Determine the (X, Y) coordinate at the center of the cell enclosing the given text.  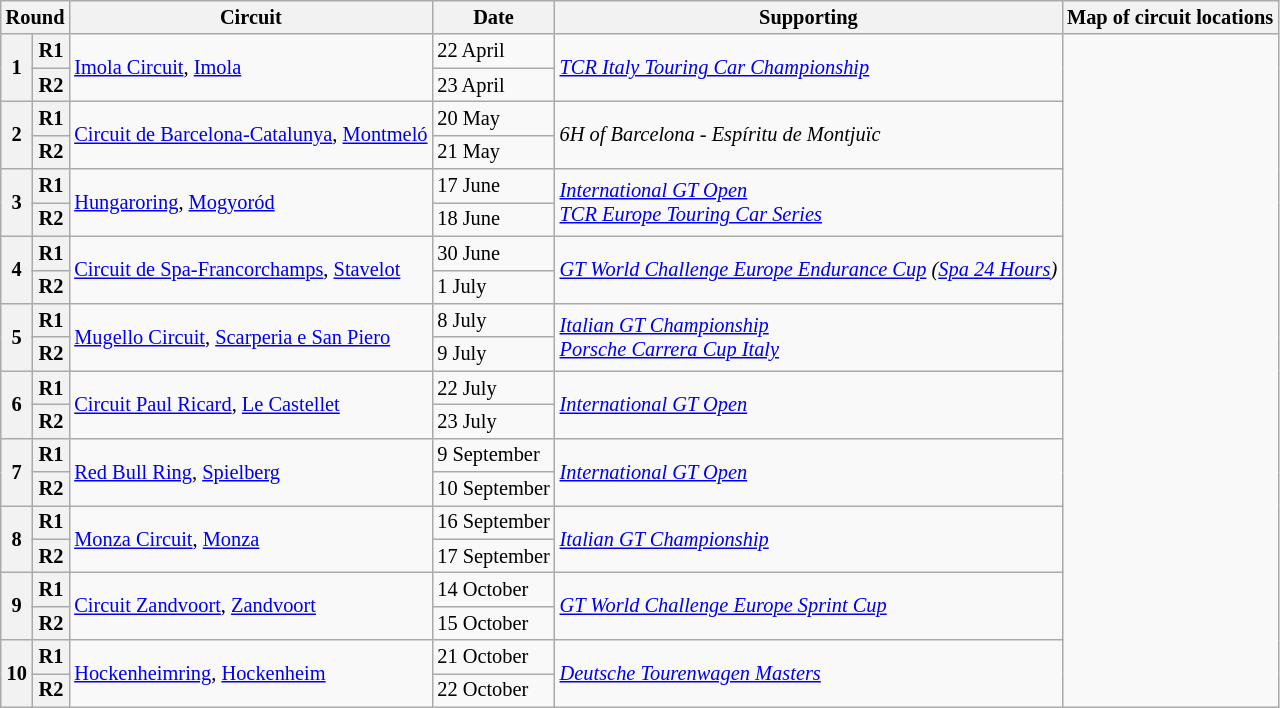
Deutsche Tourenwagen Masters (808, 674)
1 July (493, 287)
Circuit de Spa-Francorchamps, Stavelot (250, 270)
9 September (493, 455)
Date (493, 17)
GT World Challenge Europe Endurance Cup (Spa 24 Hours) (808, 270)
20 May (493, 118)
Hungaroring, Mogyoród (250, 202)
Imola Circuit, Imola (250, 68)
Map of circuit locations (1170, 17)
Circuit de Barcelona-Catalunya, Montmeló (250, 134)
Circuit (250, 17)
9 July (493, 354)
21 May (493, 152)
8 (17, 538)
21 October (493, 657)
Red Bull Ring, Spielberg (250, 472)
GT World Challenge Europe Sprint Cup (808, 606)
5 (17, 336)
Supporting (808, 17)
22 April (493, 51)
18 June (493, 219)
8 July (493, 320)
9 (17, 606)
Italian GT ChampionshipPorsche Carrera Cup Italy (808, 336)
6 (17, 404)
Round (36, 17)
TCR Italy Touring Car Championship (808, 68)
16 September (493, 522)
2 (17, 134)
23 April (493, 85)
10 September (493, 489)
6H of Barcelona - Espíritu de Montjuïc (808, 134)
17 June (493, 186)
22 October (493, 690)
10 (17, 674)
14 October (493, 589)
Circuit Zandvoort, Zandvoort (250, 606)
4 (17, 270)
23 July (493, 421)
Hockenheimring, Hockenheim (250, 674)
1 (17, 68)
15 October (493, 623)
30 June (493, 253)
3 (17, 202)
17 September (493, 556)
7 (17, 472)
Monza Circuit, Monza (250, 538)
Circuit Paul Ricard, Le Castellet (250, 404)
International GT OpenTCR Europe Touring Car Series (808, 202)
Italian GT Championship (808, 538)
Mugello Circuit, Scarperia e San Piero (250, 336)
22 July (493, 388)
